Scan for the cell matching the given text and deliver its (x, y) coordinate at center. 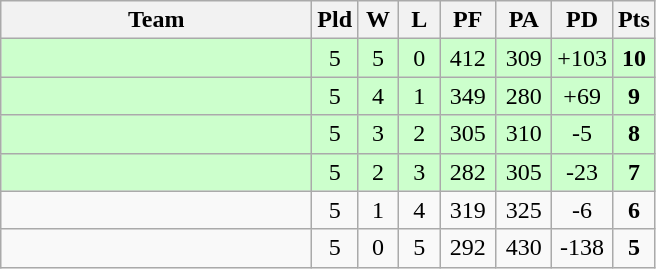
8 (634, 134)
+69 (582, 96)
10 (634, 58)
325 (524, 210)
6 (634, 210)
7 (634, 172)
282 (468, 172)
W (378, 20)
PF (468, 20)
9 (634, 96)
310 (524, 134)
292 (468, 248)
PD (582, 20)
Pld (335, 20)
280 (524, 96)
-23 (582, 172)
PA (524, 20)
-5 (582, 134)
430 (524, 248)
412 (468, 58)
Pts (634, 20)
349 (468, 96)
319 (468, 210)
Team (156, 20)
L (420, 20)
-6 (582, 210)
-138 (582, 248)
309 (524, 58)
+103 (582, 58)
